Capture the cell that displays the provided text and extract its (x, y) central coordinate. 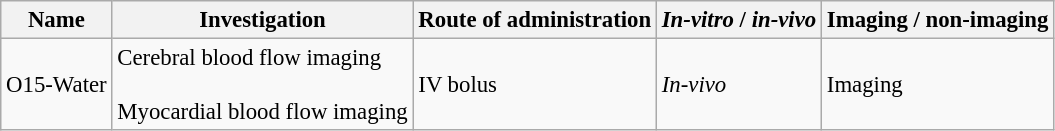
Cerebral blood flow imagingMyocardial blood flow imaging (262, 85)
Imaging (938, 85)
In-vitro / in-vivo (738, 20)
IV bolus (534, 85)
Route of administration (534, 20)
Name (56, 20)
In-vivo (738, 85)
O15-Water (56, 85)
Imaging / non-imaging (938, 20)
Investigation (262, 20)
